Output the [x, y] coordinate of the center of the cell containing the given text.  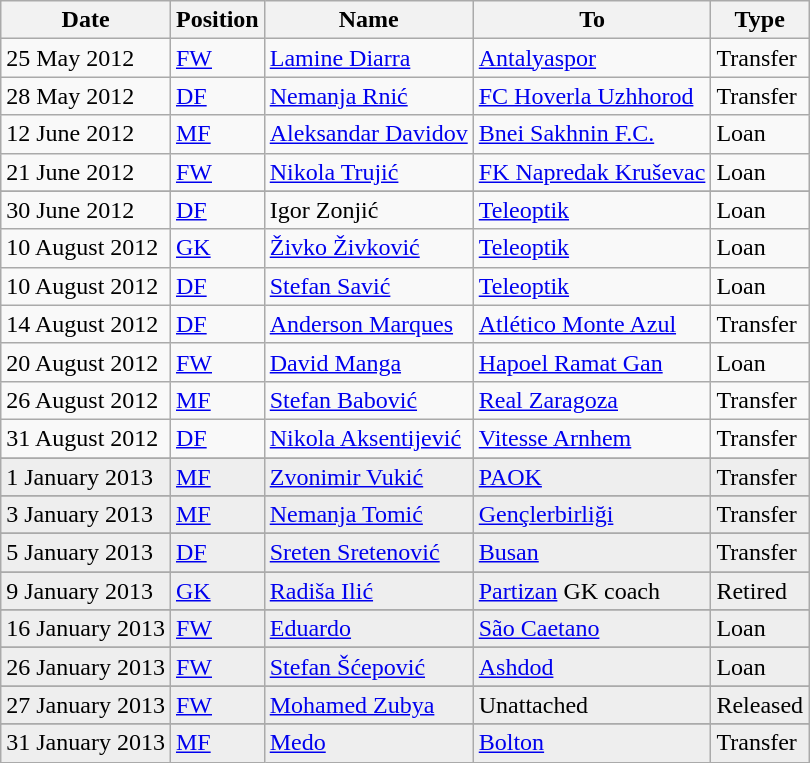
Unattached [592, 705]
3 January 2013 [86, 515]
25 Mаy 2012 [86, 58]
31 August 2012 [86, 438]
Real Zaragoza [592, 400]
Mohamed Zubya [368, 705]
FC Hoverla Uzhhorod [592, 96]
Stefan Savić [368, 286]
Eduardo [368, 629]
Retired [760, 591]
Lamine Diarra [368, 58]
Busan [592, 553]
26 January 2013 [86, 667]
Released [760, 705]
Zvonimir Vukić [368, 477]
Hapoel Ramat Gan [592, 362]
Radiša Ilić [368, 591]
5 January 2013 [86, 553]
Date [86, 20]
Igor Zonjić [368, 210]
São Caetano [592, 629]
Anderson Marques [368, 324]
Partizan GK coach [592, 591]
Gençlerbirliği [592, 515]
Medo [368, 743]
Position [217, 20]
Bolton [592, 743]
Stefan Šćepović [368, 667]
30 June 2012 [86, 210]
Ashdod [592, 667]
Atlético Monte Azul [592, 324]
Stefan Babović [368, 400]
David Manga [368, 362]
Vitesse Arnhem [592, 438]
9 January 2013 [86, 591]
Sreten Sretenović [368, 553]
1 January 2013 [86, 477]
27 January 2013 [86, 705]
26 August 2012 [86, 400]
Name [368, 20]
12 June 2012 [86, 134]
21 June 2012 [86, 172]
Bnei Sakhnin F.C. [592, 134]
28 Mаy 2012 [86, 96]
Antalyaspor [592, 58]
PAOK [592, 477]
FK Napredak Kruševac [592, 172]
Aleksandar Davidov [368, 134]
14 August 2012 [86, 324]
Nikola Trujić [368, 172]
20 August 2012 [86, 362]
Type [760, 20]
To [592, 20]
Živko Živković [368, 248]
Nikola Aksentijević [368, 438]
16 January 2013 [86, 629]
31 January 2013 [86, 743]
Nemanja Rnić [368, 96]
Nemanja Tomić [368, 515]
